Output the [x, y] coordinate of the center of the cell containing the given text.  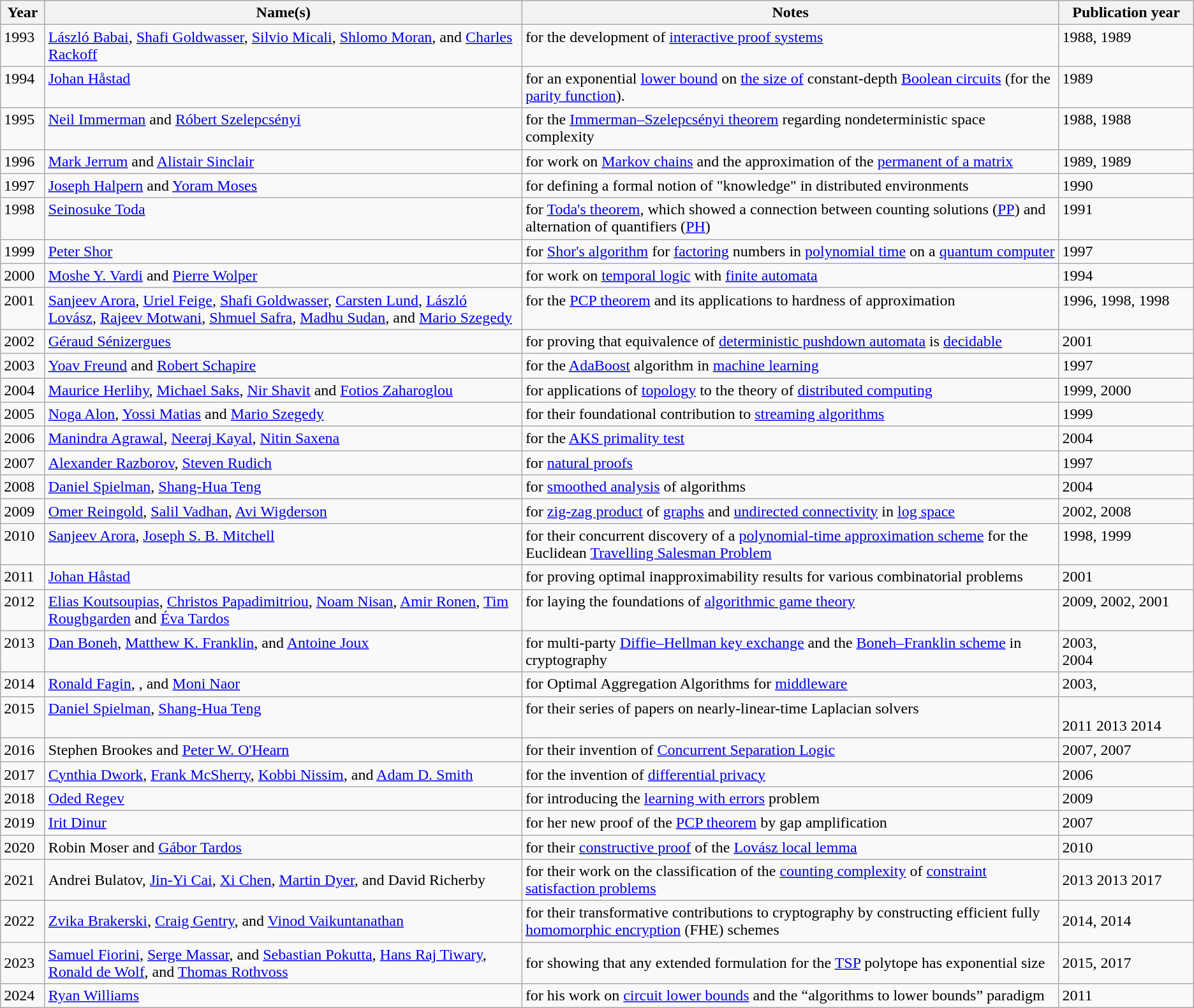
Cynthia Dwork, Frank McSherry, Kobbi Nissim, and Adam D. Smith [283, 774]
2015 [23, 717]
Notes [790, 13]
1996, 1998, 1998 [1126, 309]
for an exponential lower bound on the size of constant-depth Boolean circuits (for the parity function). [790, 87]
Year [23, 13]
Noga Alon, Yossi Matias and Mario Szegedy [283, 414]
Name(s) [283, 13]
Elias Koutsoupias, Christos Papadimitriou, Noam Nisan, Amir Ronen, Tim Roughgarden and Éva Tardos [283, 610]
Neil Immerman and Róbert Szelepcsényi [283, 129]
1995 [23, 129]
Stephen Brookes and Peter W. O'Hearn [283, 750]
for proving optimal inapproximability results for various combinatorial problems [790, 577]
Maurice Herlihy, Michael Saks, Nir Shavit and Fotios Zaharoglou [283, 390]
1991 [1126, 218]
László Babai, Shafi Goldwasser, Silvio Micali, Shlomo Moran, and Charles Rackoff [283, 46]
Publication year [1126, 13]
Irit Dinur [283, 822]
1993 [23, 46]
for natural proofs [790, 463]
1988, 1988 [1126, 129]
for their work on the classification of the counting complexity of constraint satisfaction problems [790, 880]
Moshe Y. Vardi and Pierre Wolper [283, 275]
for their foundational contribution to streaming algorithms [790, 414]
Dan Boneh, Matthew K. Franklin, and Antoine Joux [283, 652]
for showing that any extended formulation for the TSP polytope has exponential size [790, 963]
for Shor's algorithm for factoring numbers in polynomial time on a quantum computer [790, 251]
for their invention of Concurrent Separation Logic [790, 750]
2011 2013 2014 [1126, 717]
for defining a formal notion of "knowledge" in distributed environments [790, 186]
2015, 2017 [1126, 963]
for their series of papers on nearly-linear-time Laplacian solvers [790, 717]
2022 [23, 922]
2016 [23, 750]
Oded Regev [283, 798]
Seinosuke Toda [283, 218]
Zvika Brakerski, Craig Gentry, and Vinod Vaikuntanathan [283, 922]
1998 [23, 218]
for the AKS primality test [790, 439]
Sanjeev Arora, Uriel Feige, Shafi Goldwasser, Carsten Lund, László Lovász, Rajeev Motwani, Shmuel Safra, Madhu Sudan, and Mario Szegedy [283, 309]
1990 [1126, 186]
2014 [23, 684]
2021 [23, 880]
1989 [1126, 87]
for work on Markov chains and the approximation of the permanent of a matrix [790, 161]
Mark Jerrum and Alistair Sinclair [283, 161]
for multi-party Diffie–Hellman key exchange and the Boneh–Franklin scheme in cryptography [790, 652]
2009, 2002, 2001 [1126, 610]
2017 [23, 774]
for the Immerman–Szelepcsényi theorem regarding nondeterministic space complexity [790, 129]
Sanjeev Arora, Joseph S. B. Mitchell [283, 544]
Omer Reingold, Salil Vadhan, Avi Wigderson [283, 511]
for their constructive proof of the Lovász local lemma [790, 847]
1998, 1999 [1126, 544]
for proving that equivalence of deterministic pushdown automata is decidable [790, 341]
for Toda's theorem, which showed a connection between counting solutions (PP) and alternation of quantifiers (PH) [790, 218]
1989, 1989 [1126, 161]
2020 [23, 847]
for applications of topology to the theory of distributed computing [790, 390]
1996 [23, 161]
for their transformative contributions to cryptography by constructing efficient fully homomorphic encryption (FHE) schemes [790, 922]
Ronald Fagin, , and Moni Naor [283, 684]
2008 [23, 487]
Peter Shor [283, 251]
2002, 2008 [1126, 511]
Andrei Bulatov, Jin-Yi Cai, Xi Chen, Martin Dyer, and David Richerby [283, 880]
Samuel Fiorini, Serge Massar, and Sebastian Pokutta, Hans Raj Tiwary, Ronald de Wolf, and Thomas Rothvoss [283, 963]
for introducing the learning with errors problem [790, 798]
for her new proof of the PCP theorem by gap amplification [790, 822]
1988, 1989 [1126, 46]
for the PCP theorem and its applications to hardness of approximation [790, 309]
for work on temporal logic with finite automata [790, 275]
2000 [23, 275]
Yoav Freund and Robert Schapire [283, 365]
Manindra Agrawal, Neeraj Kayal, Nitin Saxena [283, 439]
for smoothed analysis of algorithms [790, 487]
for zig-zag product of graphs and undirected connectivity in log space [790, 511]
2003,2004 [1126, 652]
2014, 2014 [1126, 922]
2003, [1126, 684]
for the development of interactive proof systems [790, 46]
2013 2013 2017 [1126, 880]
2003 [23, 365]
2024 [23, 996]
1999, 2000 [1126, 390]
for Optimal Aggregation Algorithms for middleware [790, 684]
for the AdaBoost algorithm in machine learning [790, 365]
for his work on circuit lower bounds and the “algorithms to lower bounds” paradigm [790, 996]
for laying the foundations of algorithmic game theory [790, 610]
for the invention of differential privacy [790, 774]
Alexander Razborov, Steven Rudich [283, 463]
2002 [23, 341]
2018 [23, 798]
for their concurrent discovery of a polynomial-time approximation scheme for the Euclidean Travelling Salesman Problem [790, 544]
Robin Moser and Gábor Tardos [283, 847]
2013 [23, 652]
Ryan Williams [283, 996]
2005 [23, 414]
Géraud Sénizergues [283, 341]
2023 [23, 963]
Joseph Halpern and Yoram Moses [283, 186]
2012 [23, 610]
2007, 2007 [1126, 750]
2019 [23, 822]
